Find where the given text appears and provide that cell's center as [x, y] coordinate. 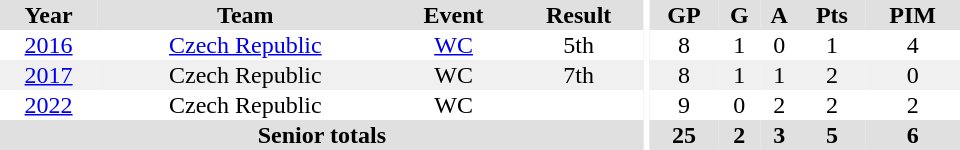
Year [48, 15]
2016 [48, 45]
25 [684, 135]
2022 [48, 105]
5 [832, 135]
Team [245, 15]
Result [579, 15]
2017 [48, 75]
Senior totals [322, 135]
5th [579, 45]
G [740, 15]
GP [684, 15]
PIM [912, 15]
4 [912, 45]
6 [912, 135]
7th [579, 75]
9 [684, 105]
A [780, 15]
3 [780, 135]
Pts [832, 15]
Event [454, 15]
